Detect which cell encompasses the target text, then output its (x, y) center coordinate. 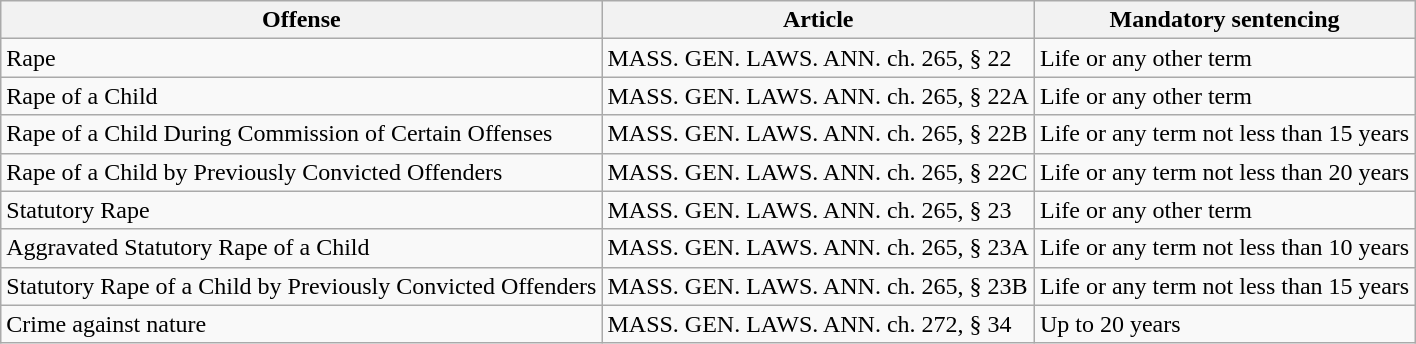
Life or any term not less than 20 years (1224, 172)
Rape of a Child During Commission of Certain Offenses (302, 134)
Statutory Rape of a Child by Previously Convicted Offenders (302, 286)
Rape of a Child by Previously Convicted Offenders (302, 172)
Article (818, 20)
MASS. GEN. LAWS. ANN. ch. 265, § 22 (818, 58)
Mandatory sentencing (1224, 20)
Up to 20 years (1224, 324)
Aggravated Statutory Rape of a Child (302, 248)
Life or any term not less than 10 years (1224, 248)
MASS. GEN. LAWS. ANN. ch. 265, § 23A (818, 248)
MASS. GEN. LAWS. ANN. ch. 265, § 22B (818, 134)
MASS. GEN. LAWS. ANN. ch. 265, § 22C (818, 172)
Statutory Rape (302, 210)
MASS. GEN. LAWS. ANN. ch. 272, § 34 (818, 324)
MASS. GEN. LAWS. ANN. ch. 265, § 23 (818, 210)
Rape of a Child (302, 96)
MASS. GEN. LAWS. ANN. ch. 265, § 22A (818, 96)
Rape (302, 58)
Crime against nature (302, 324)
MASS. GEN. LAWS. ANN. ch. 265, § 23B (818, 286)
Offense (302, 20)
